From the cell containing the given text, extract its center point as [X, Y] coordinate. 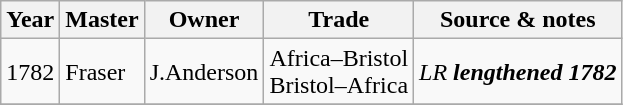
Source & notes [518, 20]
Owner [204, 20]
J.Anderson [204, 72]
Master [102, 20]
1782 [30, 72]
Fraser [102, 72]
Trade [339, 20]
Africa–BristolBristol–Africa [339, 72]
LR lengthened 1782 [518, 72]
Year [30, 20]
